Detect which cell encompasses the target text, then output its [X, Y] center coordinate. 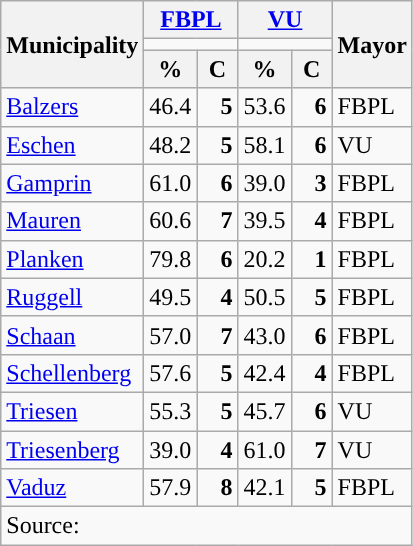
39.5 [264, 221]
55.3 [170, 411]
Source: [207, 526]
Vaduz [72, 488]
Planken [72, 259]
53.6 [264, 107]
60.6 [170, 221]
3 [312, 183]
Triesen [72, 411]
48.2 [170, 145]
49.5 [170, 297]
Balzers [72, 107]
42.1 [264, 488]
Gamprin [72, 183]
57.0 [170, 335]
45.7 [264, 411]
Mauren [72, 221]
50.5 [264, 297]
57.6 [170, 373]
Mayor [372, 44]
8 [218, 488]
Ruggell [72, 297]
46.4 [170, 107]
20.2 [264, 259]
Schaan [72, 335]
79.8 [170, 259]
Triesenberg [72, 449]
58.1 [264, 145]
1 [312, 259]
Eschen [72, 145]
57.9 [170, 488]
43.0 [264, 335]
Municipality [72, 44]
42.4 [264, 373]
Schellenberg [72, 373]
